Extract the (X, Y) coordinate from the center of the cell holding the provided text.  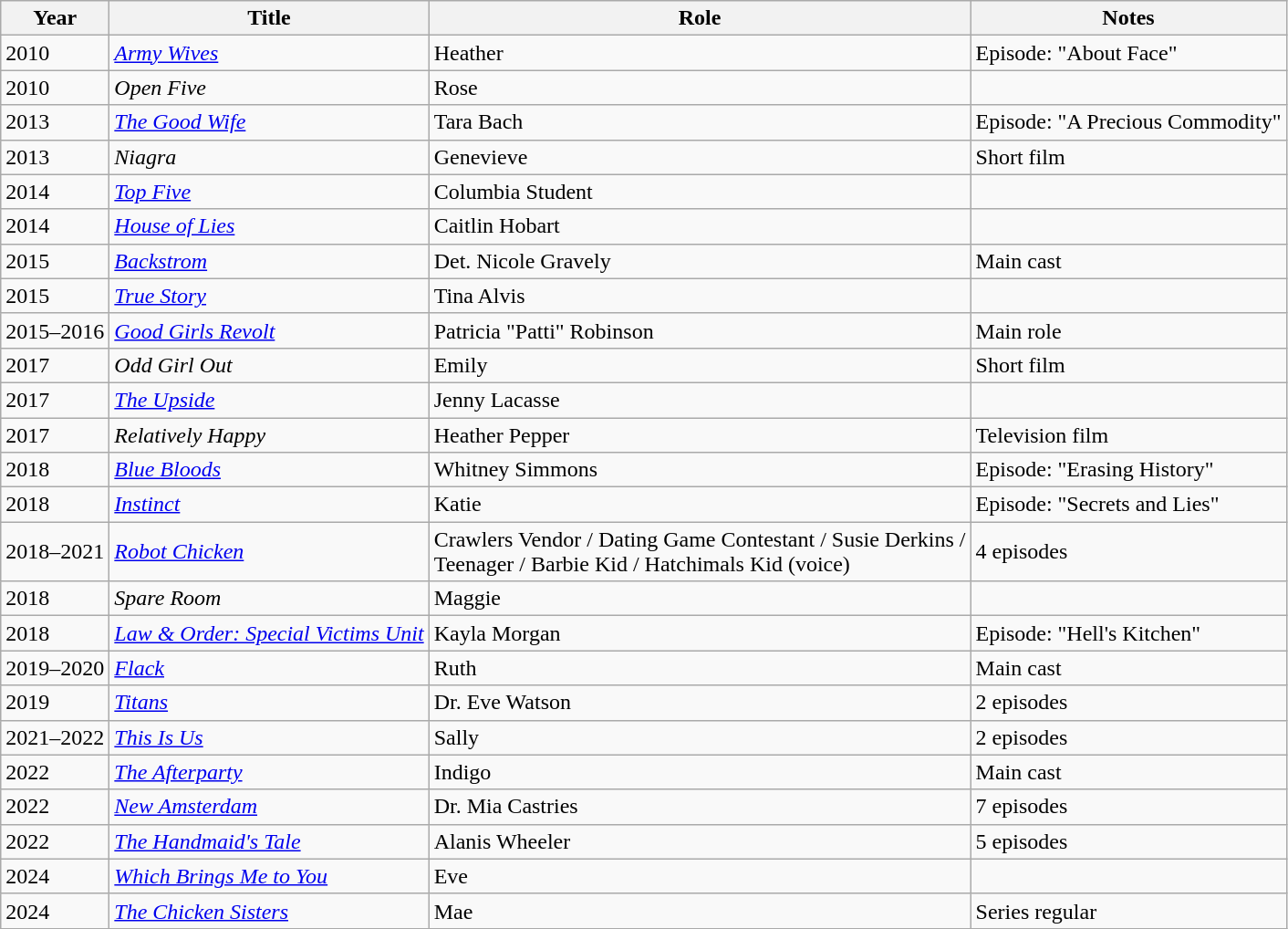
Episode: "Erasing History" (1128, 470)
New Amsterdam (269, 807)
Blue Bloods (269, 470)
The Good Wife (269, 122)
Good Girls Revolt (269, 330)
Relatively Happy (269, 435)
Sally (700, 737)
7 episodes (1128, 807)
Episode: "Secrets and Lies" (1128, 505)
Tina Alvis (700, 296)
Television film (1128, 435)
Army Wives (269, 53)
Flack (269, 668)
Episode: "Hell's Kitchen" (1128, 633)
Crawlers Vendor / Dating Game Contestant / Susie Derkins /Teenager / Barbie Kid / Hatchimals Kid (voice) (700, 551)
Main role (1128, 330)
Caitlin Hobart (700, 226)
Genevieve (700, 157)
The Handmaid's Tale (269, 841)
True Story (269, 296)
Heather Pepper (700, 435)
Indigo (700, 772)
House of Lies (269, 226)
Episode: "About Face" (1128, 53)
Open Five (269, 88)
Heather (700, 53)
Title (269, 18)
Robot Chicken (269, 551)
The Upside (269, 400)
Maggie (700, 599)
Notes (1128, 18)
The Afterparty (269, 772)
Katie (700, 505)
Whitney Simmons (700, 470)
Mae (700, 911)
Columbia Student (700, 192)
2015–2016 (55, 330)
Alanis Wheeler (700, 841)
Role (700, 18)
The Chicken Sisters (269, 911)
Emily (700, 365)
2019–2020 (55, 668)
Instinct (269, 505)
Law & Order: Special Victims Unit (269, 633)
Odd Girl Out (269, 365)
This Is Us (269, 737)
5 episodes (1128, 841)
Which Brings Me to You (269, 876)
Dr. Mia Castries (700, 807)
2018–2021 (55, 551)
Spare Room (269, 599)
Top Five (269, 192)
Niagra (269, 157)
4 episodes (1128, 551)
Tara Bach (700, 122)
2021–2022 (55, 737)
Jenny Lacasse (700, 400)
Dr. Eve Watson (700, 703)
Det. Nicole Gravely (700, 261)
Rose (700, 88)
Patricia "Patti" Robinson (700, 330)
Titans (269, 703)
Episode: "A Precious Commodity" (1128, 122)
Series regular (1128, 911)
Year (55, 18)
Eve (700, 876)
Ruth (700, 668)
Backstrom (269, 261)
2019 (55, 703)
Kayla Morgan (700, 633)
